Detect which cell encompasses the target text, then output its (X, Y) center coordinate. 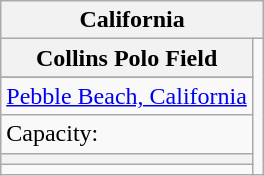
Capacity: (127, 134)
California (132, 20)
Pebble Beach, California (127, 96)
Collins Polo Field (127, 58)
